Identify which cell holds the provided text, then report its [X, Y] central coordinate. 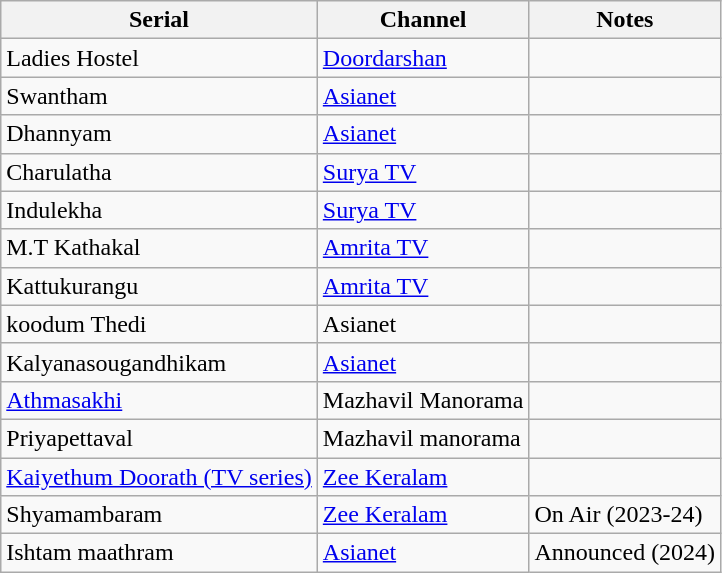
Priyapettaval [160, 438]
Notes [625, 20]
Mazhavil manorama [423, 438]
Announced (2024) [625, 553]
Ladies Hostel [160, 58]
Kaiyethum Doorath (TV series) [160, 477]
Dhannyam [160, 134]
Indulekha [160, 210]
Swantham [160, 96]
M.T Kathakal [160, 248]
Shyamambaram [160, 515]
Channel [423, 20]
Kalyanasougandhikam [160, 362]
Ishtam maathram [160, 553]
koodum Thedi [160, 324]
Charulatha [160, 172]
Kattukurangu [160, 286]
On Air (2023-24) [625, 515]
Doordarshan [423, 58]
Serial [160, 20]
Athmasakhi [160, 400]
Mazhavil Manorama [423, 400]
